Detect which cell encompasses the target text, then output its (x, y) center coordinate. 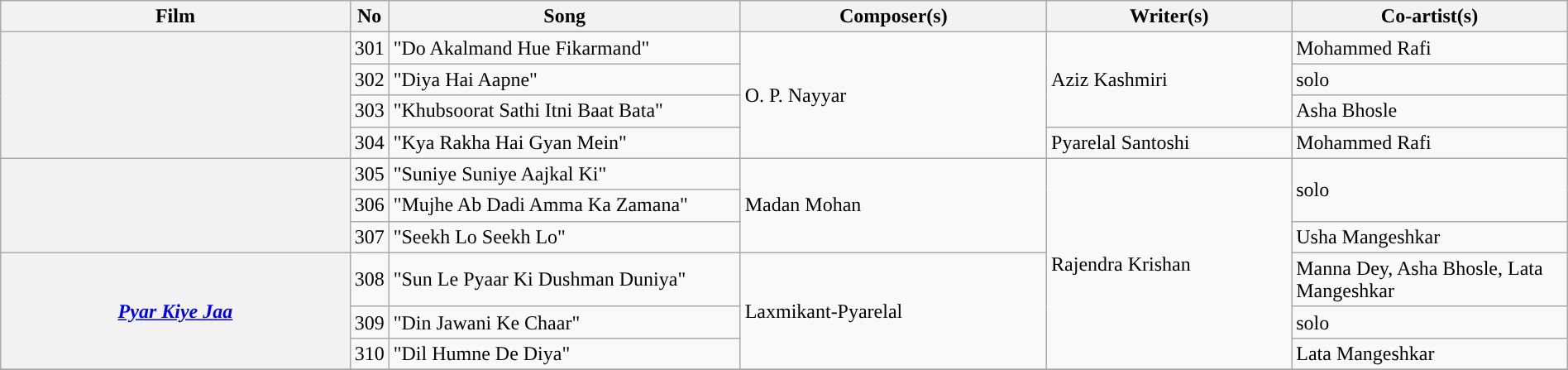
"Mujhe Ab Dadi Amma Ka Zamana" (564, 205)
305 (369, 174)
302 (369, 79)
308 (369, 280)
"Dil Humne De Diya" (564, 353)
304 (369, 142)
Madan Mohan (893, 205)
"Sun Le Pyaar Ki Dushman Duniya" (564, 280)
Film (175, 17)
Manna Dey, Asha Bhosle, Lata Mangeshkar (1430, 280)
Aziz Kashmiri (1169, 79)
No (369, 17)
Rajendra Krishan (1169, 263)
"Seekh Lo Seekh Lo" (564, 237)
307 (369, 237)
Laxmikant-Pyarelal (893, 311)
"Din Jawani Ke Chaar" (564, 322)
O. P. Nayyar (893, 95)
"Diya Hai Aapne" (564, 79)
Song (564, 17)
Pyar Kiye Jaa (175, 311)
Composer(s) (893, 17)
310 (369, 353)
"Suniye Suniye Aajkal Ki" (564, 174)
"Kya Rakha Hai Gyan Mein" (564, 142)
Usha Mangeshkar (1430, 237)
Co-artist(s) (1430, 17)
309 (369, 322)
303 (369, 111)
"Khubsoorat Sathi Itni Baat Bata" (564, 111)
Pyarelal Santoshi (1169, 142)
306 (369, 205)
"Do Akalmand Hue Fikarmand" (564, 48)
Writer(s) (1169, 17)
Lata Mangeshkar (1430, 353)
301 (369, 48)
Asha Bhosle (1430, 111)
